Scan for the cell matching the given text and deliver its (x, y) coordinate at center. 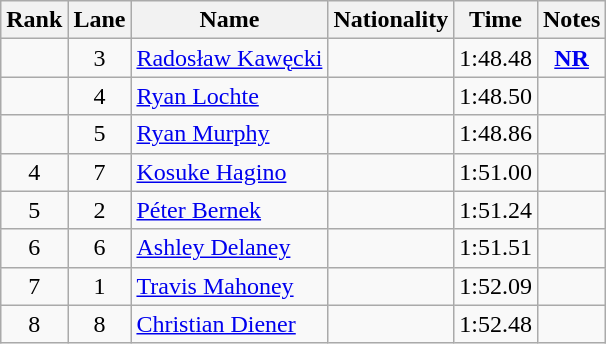
Nationality (391, 20)
Rank (34, 20)
Péter Bernek (230, 210)
Kosuke Hagino (230, 172)
Ryan Lochte (230, 96)
Notes (571, 20)
Radosław Kawęcki (230, 58)
3 (100, 58)
Travis Mahoney (230, 286)
1:51.24 (496, 210)
Ashley Delaney (230, 248)
Time (496, 20)
1:52.09 (496, 286)
1:51.00 (496, 172)
1:52.48 (496, 324)
Lane (100, 20)
1:48.48 (496, 58)
1:48.50 (496, 96)
1 (100, 286)
NR (571, 58)
1:51.51 (496, 248)
Name (230, 20)
Ryan Murphy (230, 134)
1:48.86 (496, 134)
Christian Diener (230, 324)
2 (100, 210)
